Return the [x, y] coordinate for the center point of the cell that contains the specified text.  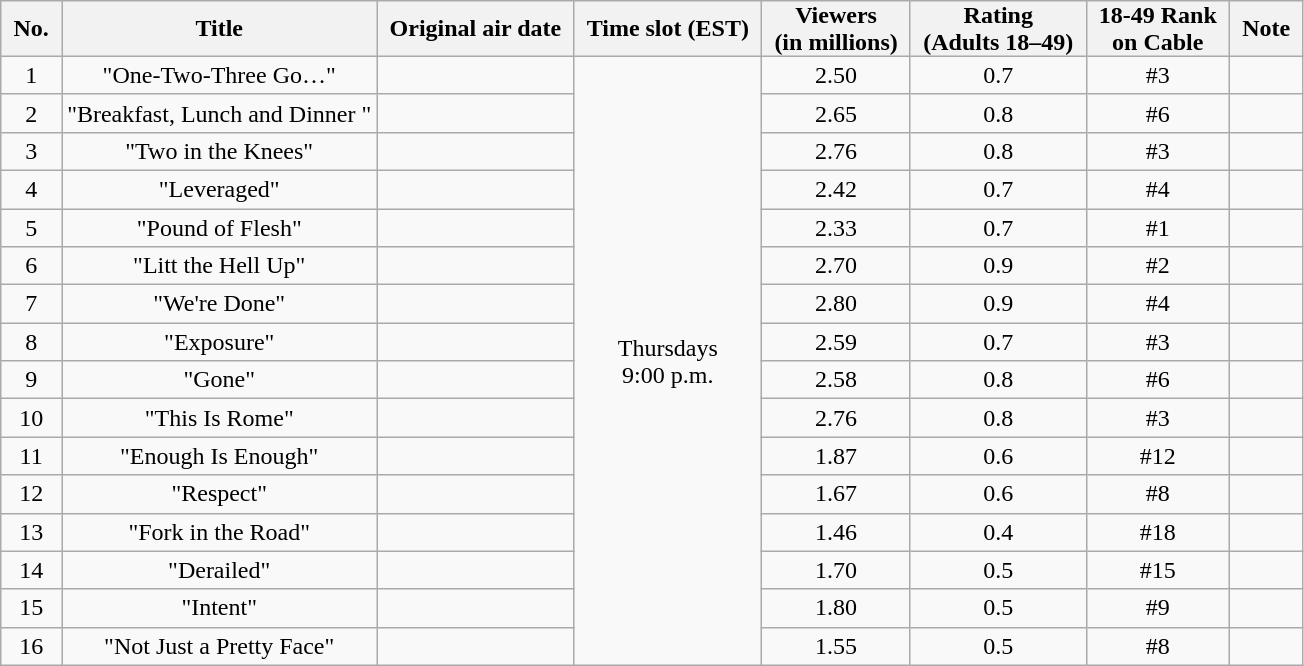
2.80 [836, 304]
13 [32, 532]
15 [32, 608]
Title [220, 29]
14 [32, 570]
"Not Just a Pretty Face" [220, 646]
16 [32, 646]
1.46 [836, 532]
"Respect" [220, 494]
3 [32, 151]
#18 [1158, 532]
"Litt the Hell Up" [220, 266]
#15 [1158, 570]
No. [32, 29]
2 [32, 113]
1 [32, 75]
2.33 [836, 227]
6 [32, 266]
Original air date [476, 29]
Note [1266, 29]
"Derailed" [220, 570]
"Breakfast, Lunch and Dinner " [220, 113]
1.80 [836, 608]
2.42 [836, 189]
1.55 [836, 646]
"Enough Is Enough" [220, 456]
#2 [1158, 266]
2.59 [836, 342]
"Gone" [220, 380]
2.70 [836, 266]
4 [32, 189]
Thursdays9:00 p.m. [668, 360]
Viewers(in millions) [836, 29]
5 [32, 227]
#1 [1158, 227]
11 [32, 456]
Time slot (EST) [668, 29]
"Fork in the Road" [220, 532]
"Leveraged" [220, 189]
#9 [1158, 608]
"Intent" [220, 608]
"Exposure" [220, 342]
"One-Two-Three Go…" [220, 75]
7 [32, 304]
2.65 [836, 113]
#12 [1158, 456]
1.87 [836, 456]
"We're Done" [220, 304]
9 [32, 380]
0.4 [998, 532]
18-49 Rankon Cable [1158, 29]
Rating(Adults 18–49) [998, 29]
2.50 [836, 75]
10 [32, 418]
"Pound of Flesh" [220, 227]
2.58 [836, 380]
8 [32, 342]
"This Is Rome" [220, 418]
"Two in the Knees" [220, 151]
1.70 [836, 570]
12 [32, 494]
1.67 [836, 494]
